Find where the given text appears and provide that cell's center as (x, y) coordinate. 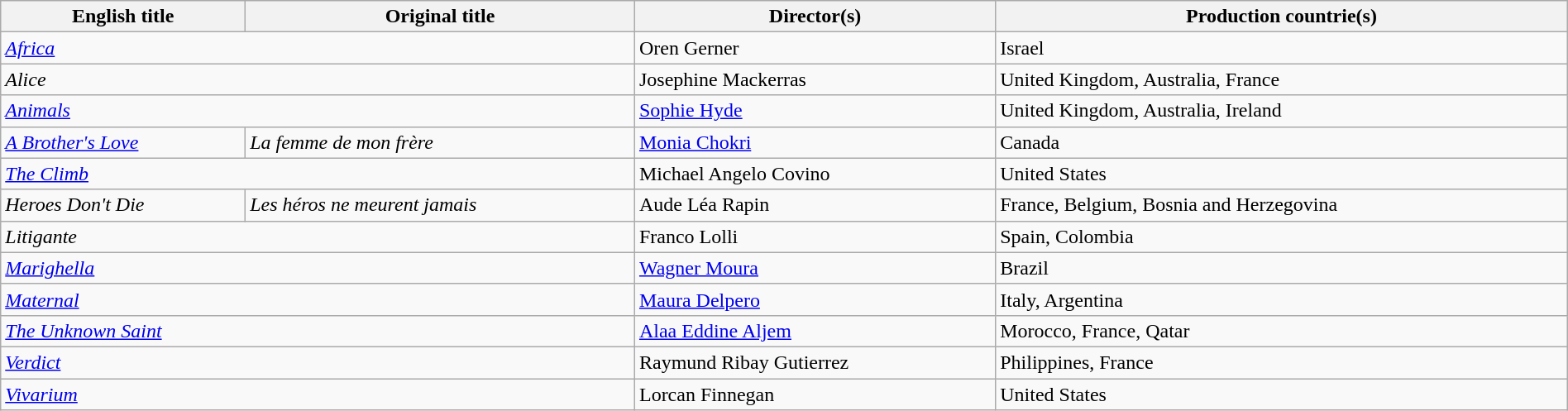
Michael Angelo Covino (815, 174)
English title (123, 17)
Josephine Mackerras (815, 79)
Sophie Hyde (815, 111)
The Unknown Saint (318, 331)
Marighella (318, 268)
Lorcan Finnegan (815, 394)
Les héros ne meurent jamais (440, 205)
United Kingdom, Australia, Ireland (1282, 111)
United Kingdom, Australia, France (1282, 79)
Verdict (318, 362)
Wagner Moura (815, 268)
Original title (440, 17)
Animals (318, 111)
Italy, Argentina (1282, 299)
Alaa Eddine Aljem (815, 331)
Brazil (1282, 268)
France, Belgium, Bosnia and Herzegovina (1282, 205)
Africa (318, 48)
La femme de mon frère (440, 142)
Raymund Ribay Gutierrez (815, 362)
Alice (318, 79)
Litigante (318, 237)
Philippines, France (1282, 362)
A Brother's Love (123, 142)
The Climb (318, 174)
Vivarium (318, 394)
Maternal (318, 299)
Heroes Don't Die (123, 205)
Morocco, France, Qatar (1282, 331)
Production countrie(s) (1282, 17)
Aude Léa Rapin (815, 205)
Israel (1282, 48)
Franco Lolli (815, 237)
Spain, Colombia (1282, 237)
Maura Delpero (815, 299)
Oren Gerner (815, 48)
Canada (1282, 142)
Director(s) (815, 17)
Monia Chokri (815, 142)
